Search for the cell housing the specified text and yield its (X, Y) center coordinate. 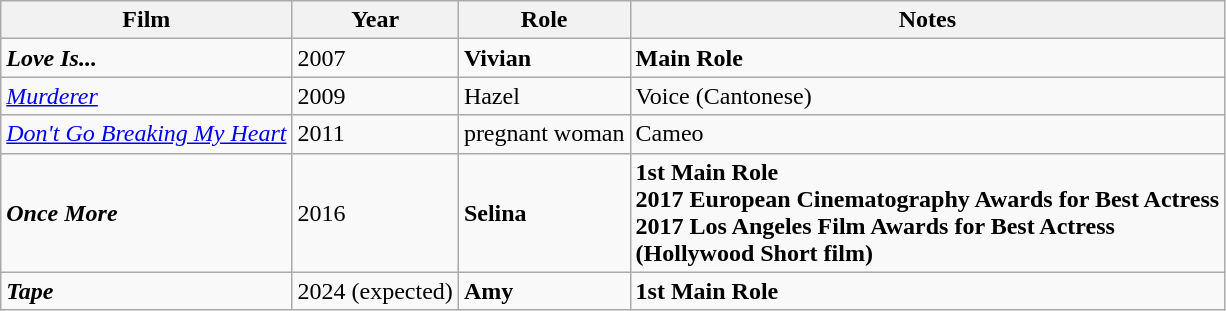
Role (544, 20)
Tape (146, 291)
Love Is... (146, 58)
Amy (544, 291)
Vivian (544, 58)
2016 (375, 212)
Film (146, 20)
Main Role (928, 58)
Notes (928, 20)
2009 (375, 96)
Year (375, 20)
Selina (544, 212)
pregnant woman (544, 134)
1st Main Role (928, 291)
1st Main Role 2017 European Cinematography Awards for Best Actress 2017 Los Angeles Film Awards for Best Actress (Hollywood Short film) (928, 212)
2024 (expected) (375, 291)
Hazel (544, 96)
2007 (375, 58)
Murderer (146, 96)
Don't Go Breaking My Heart (146, 134)
Voice (Cantonese) (928, 96)
2011 (375, 134)
Once More (146, 212)
Cameo (928, 134)
